Identify which cell holds the provided text, then report its (x, y) central coordinate. 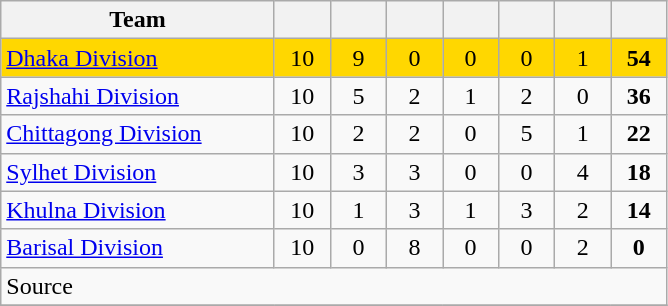
Khulna Division (138, 210)
Team (138, 20)
Barisal Division (138, 248)
9 (358, 58)
4 (583, 172)
Dhaka Division (138, 58)
Chittagong Division (138, 134)
Sylhet Division (138, 172)
Source (334, 286)
54 (639, 58)
8 (414, 248)
22 (639, 134)
18 (639, 172)
Rajshahi Division (138, 96)
14 (639, 210)
36 (639, 96)
